Determine the (X, Y) coordinate at the center of the cell enclosing the given text.  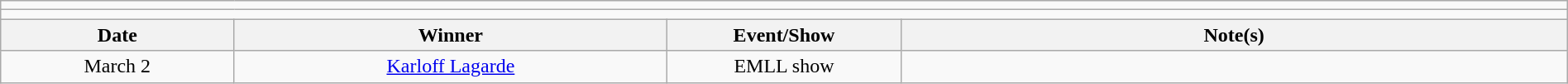
Winner (451, 35)
March 2 (117, 67)
EMLL show (784, 67)
Karloff Lagarde (451, 67)
Event/Show (784, 35)
Note(s) (1234, 35)
Date (117, 35)
